Scan for the cell matching the given text and deliver its [x, y] coordinate at center. 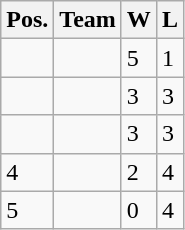
1 [170, 58]
Pos. [28, 20]
0 [138, 210]
W [138, 20]
Team [88, 20]
2 [138, 172]
L [170, 20]
